Capture the cell that displays the provided text and extract its [x, y] central coordinate. 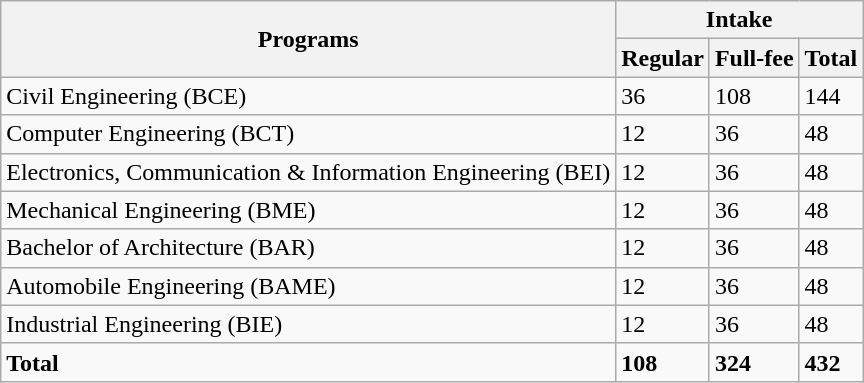
Computer Engineering (BCT) [308, 134]
Programs [308, 39]
Full-fee [754, 58]
144 [831, 96]
Industrial Engineering (BIE) [308, 324]
Civil Engineering (BCE) [308, 96]
Electronics, Communication & Information Engineering (BEI) [308, 172]
Automobile Engineering (BAME) [308, 286]
Regular [663, 58]
Intake [740, 20]
Mechanical Engineering (BME) [308, 210]
Bachelor of Architecture (BAR) [308, 248]
432 [831, 362]
324 [754, 362]
